Search for the cell housing the specified text and yield its [X, Y] center coordinate. 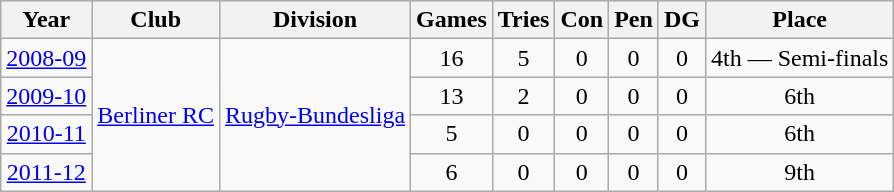
Division [316, 20]
13 [452, 96]
2010-11 [46, 134]
2011-12 [46, 172]
Games [452, 20]
Pen [634, 20]
9th [799, 172]
2008-09 [46, 58]
4th — Semi-finals [799, 58]
Con [582, 20]
2009-10 [46, 96]
6 [452, 172]
Year [46, 20]
Tries [524, 20]
2 [524, 96]
DG [682, 20]
Place [799, 20]
Rugby-Bundesliga [316, 115]
Berliner RC [156, 115]
16 [452, 58]
Club [156, 20]
